For the text-containing cell, return its midpoint in (x, y) coordinate format. 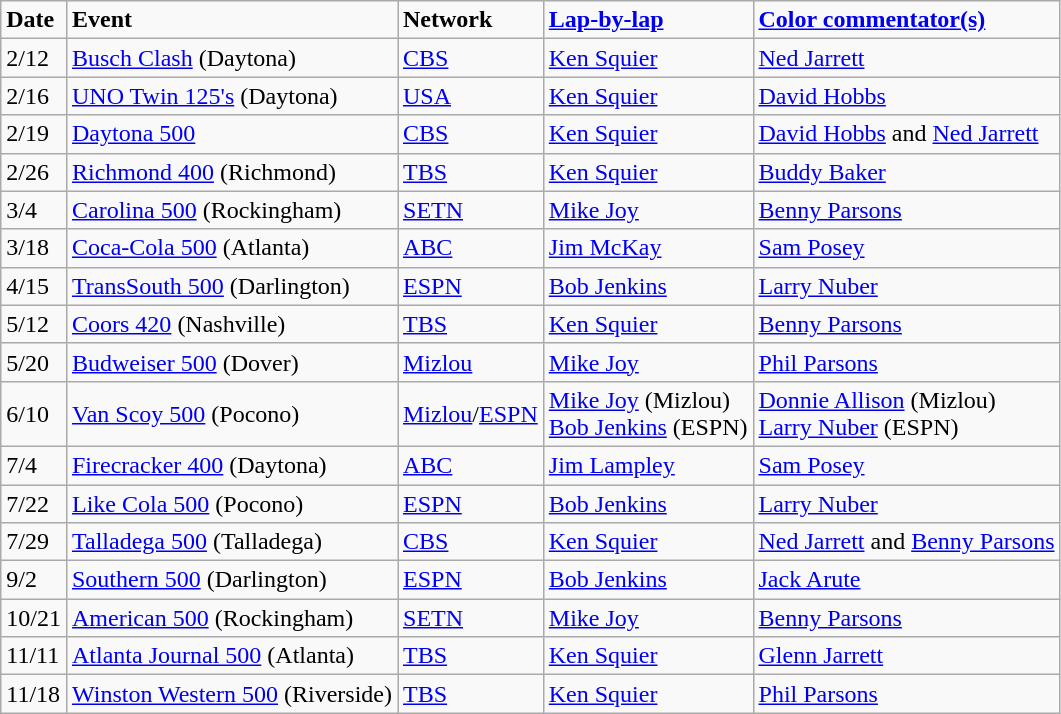
2/19 (34, 134)
5/12 (34, 324)
American 500 (Rockingham) (232, 618)
Like Cola 500 (Pocono) (232, 503)
Richmond 400 (Richmond) (232, 172)
Southern 500 (Darlington) (232, 580)
UNO Twin 125's (Daytona) (232, 96)
Winston Western 500 (Riverside) (232, 694)
Mizlou/ESPN (471, 414)
Firecracker 400 (Daytona) (232, 465)
2/12 (34, 58)
7/4 (34, 465)
7/29 (34, 542)
Ned Jarrett and Benny Parsons (906, 542)
Daytona 500 (232, 134)
6/10 (34, 414)
7/22 (34, 503)
9/2 (34, 580)
Date (34, 20)
Jack Arute (906, 580)
Donnie Allison (Mizlou)Larry Nuber (ESPN) (906, 414)
2/16 (34, 96)
Glenn Jarrett (906, 656)
5/20 (34, 362)
TransSouth 500 (Darlington) (232, 286)
Network (471, 20)
Busch Clash (Daytona) (232, 58)
Jim Lampley (648, 465)
Budweiser 500 (Dover) (232, 362)
11/11 (34, 656)
Event (232, 20)
USA (471, 96)
Van Scoy 500 (Pocono) (232, 414)
3/18 (34, 248)
4/15 (34, 286)
10/21 (34, 618)
11/18 (34, 694)
Jim McKay (648, 248)
David Hobbs (906, 96)
Coors 420 (Nashville) (232, 324)
David Hobbs and Ned Jarrett (906, 134)
Color commentator(s) (906, 20)
Atlanta Journal 500 (Atlanta) (232, 656)
3/4 (34, 210)
Coca-Cola 500 (Atlanta) (232, 248)
Talladega 500 (Talladega) (232, 542)
Lap-by-lap (648, 20)
Mike Joy (Mizlou)Bob Jenkins (ESPN) (648, 414)
Mizlou (471, 362)
2/26 (34, 172)
Ned Jarrett (906, 58)
Carolina 500 (Rockingham) (232, 210)
Buddy Baker (906, 172)
